Return the [x, y] coordinate for the center point of the cell that contains the specified text.  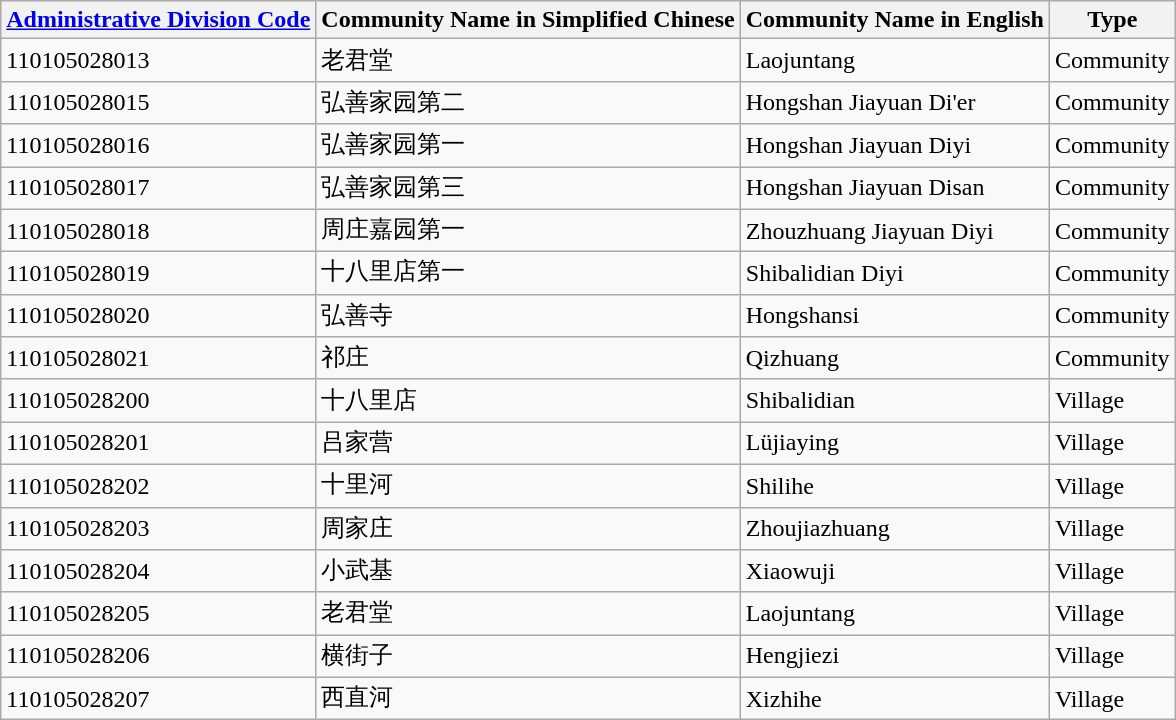
祁庄 [528, 358]
Hongshan Jiayuan Disan [894, 188]
110105028202 [158, 486]
Community Name in English [894, 20]
110105028013 [158, 60]
110105028207 [158, 698]
吕家营 [528, 444]
Hongshan Jiayuan Diyi [894, 146]
Community Name in Simplified Chinese [528, 20]
110105028019 [158, 274]
周庄嘉园第一 [528, 230]
Zhouzhuang Jiayuan Diyi [894, 230]
110105028020 [158, 316]
110105028021 [158, 358]
Hongshansi [894, 316]
Xizhihe [894, 698]
Xiaowuji [894, 572]
Hongshan Jiayuan Di'er [894, 102]
横街子 [528, 656]
Shilihe [894, 486]
Qizhuang [894, 358]
Type [1112, 20]
110105028015 [158, 102]
Shibalidian [894, 400]
110105028200 [158, 400]
周家庄 [528, 528]
Administrative Division Code [158, 20]
十八里店第一 [528, 274]
十里河 [528, 486]
110105028205 [158, 614]
110105028201 [158, 444]
西直河 [528, 698]
十八里店 [528, 400]
弘善家园第三 [528, 188]
110105028018 [158, 230]
110105028017 [158, 188]
弘善寺 [528, 316]
110105028206 [158, 656]
Hengjiezi [894, 656]
Shibalidian Diyi [894, 274]
110105028203 [158, 528]
小武基 [528, 572]
Zhoujiazhuang [894, 528]
110105028204 [158, 572]
110105028016 [158, 146]
Lüjiaying [894, 444]
弘善家园第二 [528, 102]
弘善家园第一 [528, 146]
